Find where the given text appears and provide that cell's center as [X, Y] coordinate. 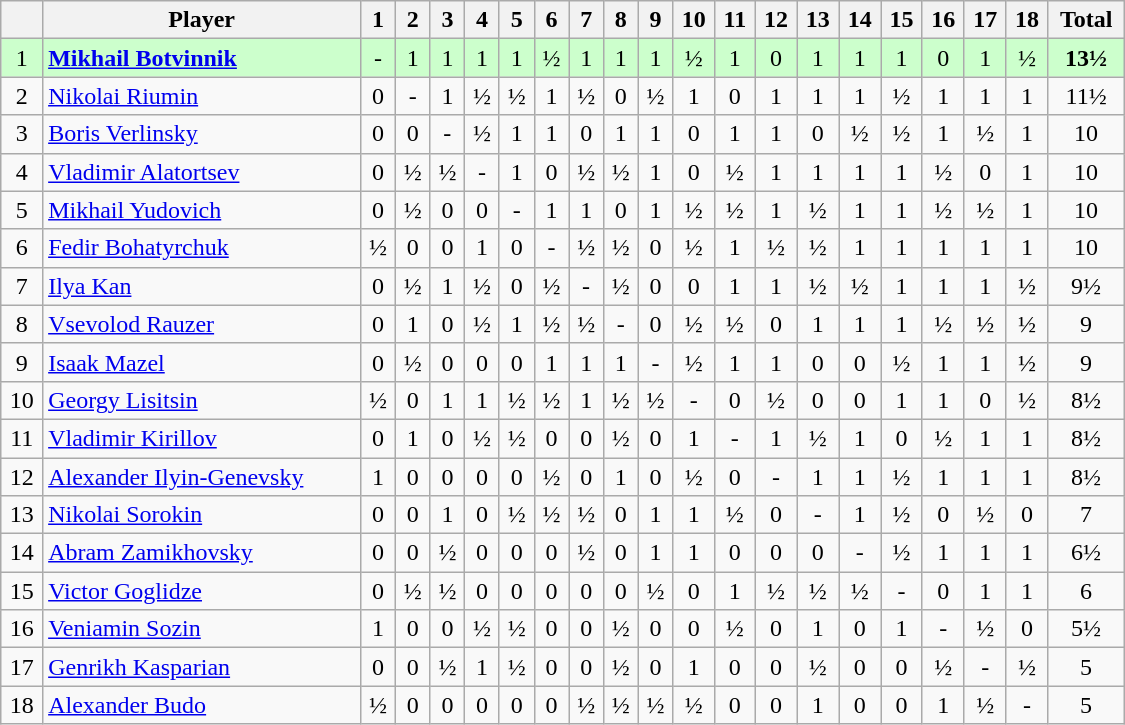
Alexander Ilyin-Genevsky [202, 477]
Veniamin Sozin [202, 629]
Alexander Budo [202, 705]
Vladimir Kirillov [202, 438]
Vladimir Alatortsev [202, 172]
Fedir Bohatyrchuk [202, 248]
Total [1086, 20]
6½ [1086, 553]
Mikhail Botvinnik [202, 58]
Mikhail Yudovich [202, 210]
13½ [1086, 58]
Nikolai Riumin [202, 96]
11½ [1086, 96]
Ilya Kan [202, 286]
Isaak Mazel [202, 362]
Player [202, 20]
Genrikh Kasparian [202, 667]
Vsevolod Rauzer [202, 324]
Nikolai Sorokin [202, 515]
Boris Verlinsky [202, 134]
Abram Zamikhovsky [202, 553]
9½ [1086, 286]
Georgy Lisitsin [202, 400]
5½ [1086, 629]
Victor Goglidze [202, 591]
